Return the (x, y) coordinate for the center point of the cell that contains the specified text.  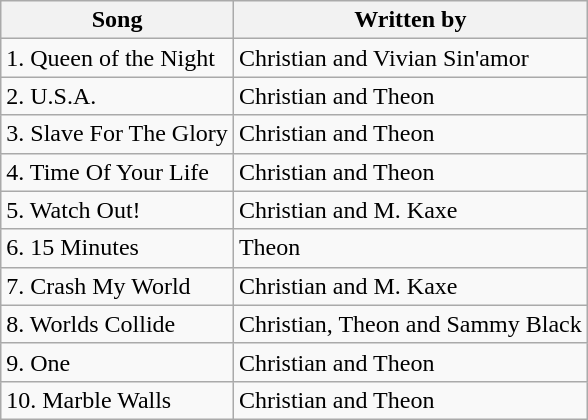
Song (118, 20)
Christian, Theon and Sammy Black (410, 324)
2. U.S.A. (118, 96)
9. One (118, 362)
10. Marble Walls (118, 400)
5. Watch Out! (118, 210)
6. 15 Minutes (118, 248)
4. Time Of Your Life (118, 172)
Written by (410, 20)
1. Queen of the Night (118, 58)
Christian and Vivian Sin'amor (410, 58)
8. Worlds Collide (118, 324)
7. Crash My World (118, 286)
Theon (410, 248)
3. Slave For The Glory (118, 134)
